Return (x, y) of the center of cell containing provided text 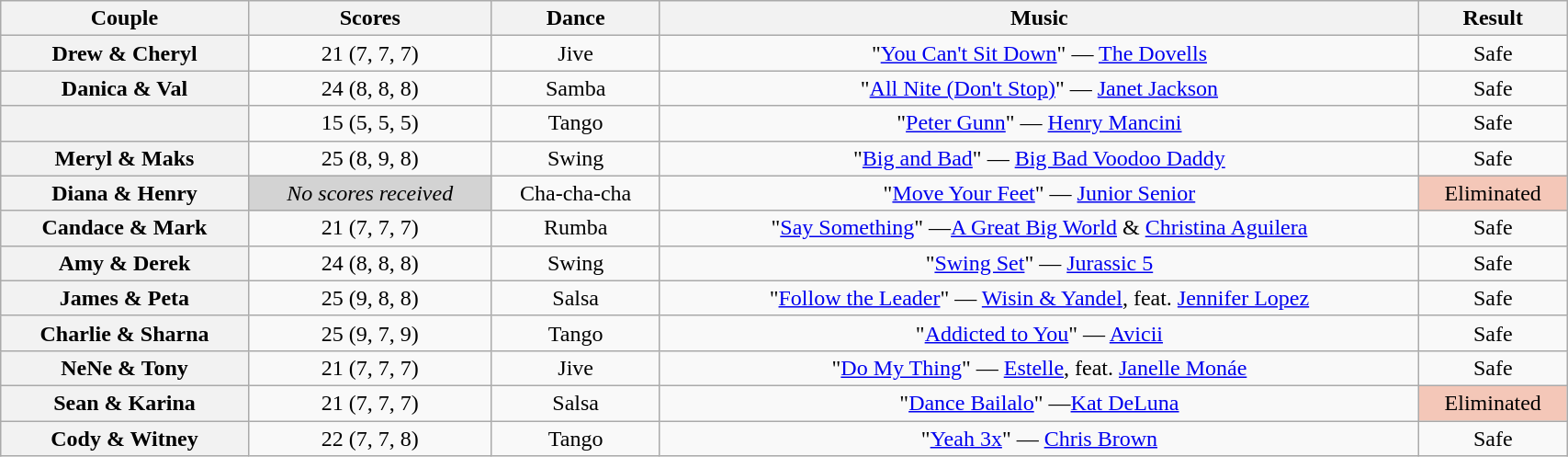
Dance (575, 18)
25 (9, 8, 8) (369, 298)
Samba (575, 88)
Candace & Mark (125, 228)
Diana & Henry (125, 193)
"Swing Set" — Jurassic 5 (1040, 263)
"Peter Gunn" — Henry Mancini (1040, 123)
25 (9, 7, 9) (369, 333)
"All Nite (Don't Stop)" — Janet Jackson (1040, 88)
25 (8, 9, 8) (369, 158)
Drew & Cheryl (125, 53)
Charlie & Sharna (125, 333)
"Move Your Feet" — Junior Senior (1040, 193)
15 (5, 5, 5) (369, 123)
"Big and Bad" — Big Bad Voodoo Daddy (1040, 158)
No scores received (369, 193)
"You Can't Sit Down" — The Dovells (1040, 53)
Result (1494, 18)
NeNe & Tony (125, 368)
"Say Something" —A Great Big World & Christina Aguilera (1040, 228)
Danica & Val (125, 88)
"Follow the Leader" — Wisin & Yandel, feat. Jennifer Lopez (1040, 298)
Rumba (575, 228)
"Addicted to You" — Avicii (1040, 333)
Cha-cha-cha (575, 193)
James & Peta (125, 298)
Meryl & Maks (125, 158)
Music (1040, 18)
Amy & Derek (125, 263)
Sean & Karina (125, 403)
"Do My Thing" — Estelle, feat. Janelle Monáe (1040, 368)
Couple (125, 18)
Scores (369, 18)
"Yeah 3x" — Chris Brown (1040, 439)
22 (7, 7, 8) (369, 439)
"Dance Bailalo" —Kat DeLuna (1040, 403)
Cody & Witney (125, 439)
